For the text-containing cell, return its midpoint in (x, y) coordinate format. 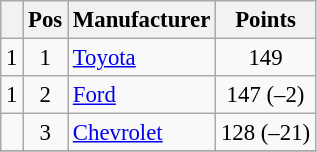
128 (–21) (266, 133)
2 (46, 95)
Chevrolet (142, 133)
147 (–2) (266, 95)
Points (266, 20)
3 (46, 133)
Ford (142, 95)
149 (266, 58)
Pos (46, 20)
Manufacturer (142, 20)
Toyota (142, 58)
